Search for the cell housing the specified text and yield its (X, Y) center coordinate. 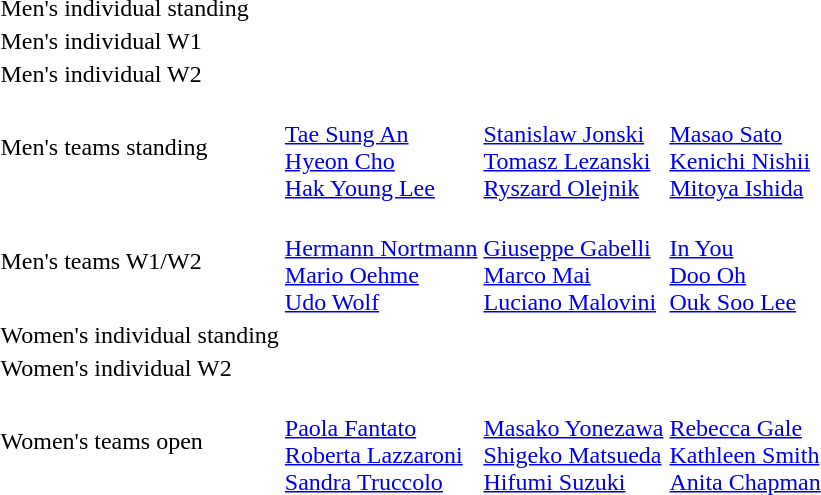
Tae Sung An Hyeon Cho Hak Young Lee (381, 148)
Stanislaw Jonski Tomasz Lezanski Ryszard Olejnik (574, 148)
Giuseppe Gabelli Marco Mai Luciano Malovini (574, 262)
Hermann Nortmann Mario Oehme Udo Wolf (381, 262)
